Locate the cell with the specified text and output its (X, Y) center coordinate. 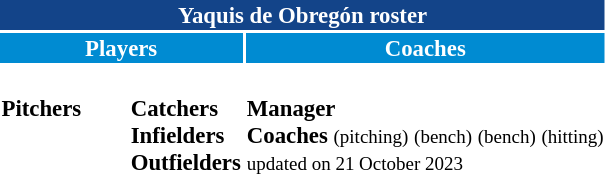
Coaches (425, 48)
Players (121, 48)
Yaquis de Obregón roster (302, 15)
